Determine the [x, y] coordinate at the center of the cell enclosing the given text.  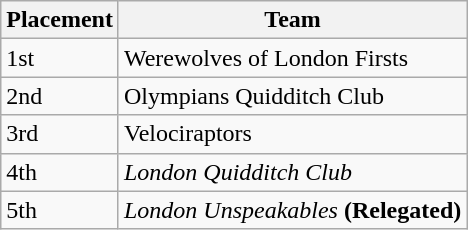
5th [60, 210]
4th [60, 172]
2nd [60, 96]
Werewolves of London Firsts [292, 58]
3rd [60, 134]
Team [292, 20]
Olympians Quidditch Club [292, 96]
London Unspeakables (Relegated) [292, 210]
London Quidditch Club [292, 172]
Placement [60, 20]
Velociraptors [292, 134]
1st [60, 58]
